Find where the given text appears and provide that cell's center as (x, y) coordinate. 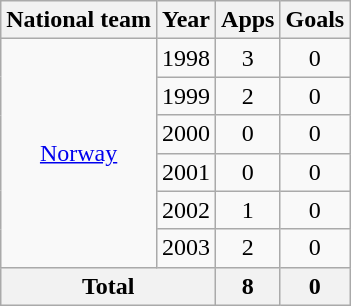
1999 (186, 96)
8 (248, 286)
Goals (315, 20)
National team (79, 20)
2002 (186, 210)
Year (186, 20)
2003 (186, 248)
Total (108, 286)
1998 (186, 58)
Norway (79, 153)
1 (248, 210)
2001 (186, 172)
Apps (248, 20)
2000 (186, 134)
3 (248, 58)
